Capture the cell that displays the provided text and extract its [X, Y] central coordinate. 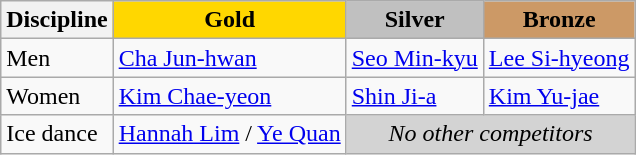
Kim Yu-jae [559, 96]
Bronze [559, 20]
Seo Min-kyu [414, 58]
Women [57, 96]
Hannah Lim / Ye Quan [230, 134]
No other competitors [490, 134]
Lee Si-hyeong [559, 58]
Shin Ji-a [414, 96]
Kim Chae-yeon [230, 96]
Ice dance [57, 134]
Men [57, 58]
Discipline [57, 20]
Silver [414, 20]
Cha Jun-hwan [230, 58]
Gold [230, 20]
